Detect which cell encompasses the target text, then output its (X, Y) center coordinate. 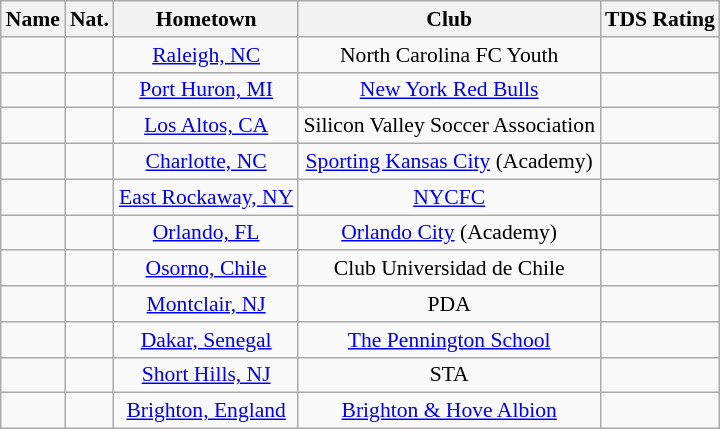
East Rockaway, NY (206, 197)
TDS Rating (660, 19)
PDA (449, 304)
NYCFC (449, 197)
Orlando, FL (206, 233)
Name (33, 19)
Raleigh, NC (206, 55)
Montclair, NJ (206, 304)
Hometown (206, 19)
Club Universidad de Chile (449, 269)
Brighton, England (206, 411)
Orlando City (Academy) (449, 233)
Osorno, Chile (206, 269)
The Pennington School (449, 340)
Charlotte, NC (206, 162)
STA (449, 375)
New York Red Bulls (449, 90)
Los Altos, CA (206, 126)
Silicon Valley Soccer Association (449, 126)
Brighton & Hove Albion (449, 411)
Short Hills, NJ (206, 375)
North Carolina FC Youth (449, 55)
Dakar, Senegal (206, 340)
Nat. (90, 19)
Sporting Kansas City (Academy) (449, 162)
Club (449, 19)
Port Huron, MI (206, 90)
